Find where the given text appears and provide that cell's center as (X, Y) coordinate. 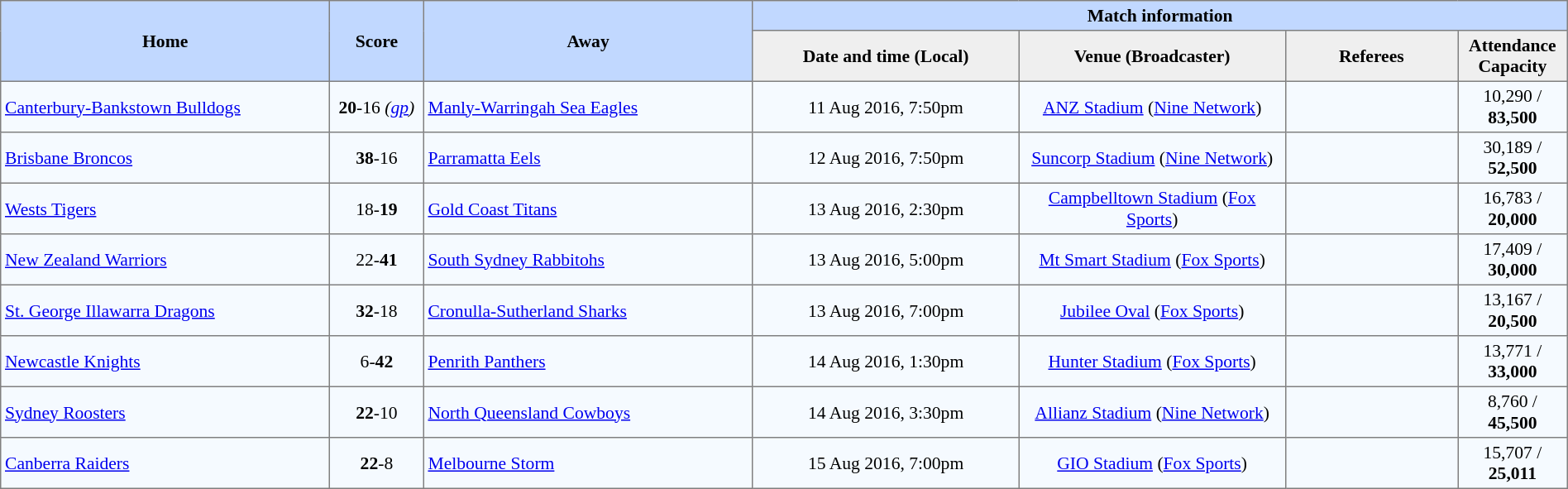
Manly-Warringah Sea Eagles (588, 107)
13,167 / 20,500 (1513, 310)
Wests Tigers (165, 209)
15 Aug 2016, 7:00pm (886, 463)
22-41 (377, 260)
13 Aug 2016, 5:00pm (886, 260)
15,707 / 25,011 (1513, 463)
Away (588, 41)
North Queensland Cowboys (588, 412)
GIO Stadium (Fox Sports) (1152, 463)
Match information (1159, 16)
Mt Smart Stadium (Fox Sports) (1152, 260)
Attendance Capacity (1513, 56)
South Sydney Rabbitohs (588, 260)
17,409 / 30,000 (1513, 260)
New Zealand Warriors (165, 260)
Allianz Stadium (Nine Network) (1152, 412)
14 Aug 2016, 1:30pm (886, 362)
Hunter Stadium (Fox Sports) (1152, 362)
Melbourne Storm (588, 463)
13 Aug 2016, 2:30pm (886, 209)
Cronulla-Sutherland Sharks (588, 310)
30,189 / 52,500 (1513, 158)
20-16 (gp) (377, 107)
Parramatta Eels (588, 158)
22-8 (377, 463)
22-10 (377, 412)
St. George Illawarra Dragons (165, 310)
16,783 / 20,000 (1513, 209)
18-19 (377, 209)
Brisbane Broncos (165, 158)
6-42 (377, 362)
Sydney Roosters (165, 412)
13 Aug 2016, 7:00pm (886, 310)
10,290 / 83,500 (1513, 107)
Venue (Broadcaster) (1152, 56)
Canberra Raiders (165, 463)
32-18 (377, 310)
Home (165, 41)
Referees (1371, 56)
14 Aug 2016, 3:30pm (886, 412)
Newcastle Knights (165, 362)
ANZ Stadium (Nine Network) (1152, 107)
Penrith Panthers (588, 362)
Canterbury-Bankstown Bulldogs (165, 107)
38-16 (377, 158)
Gold Coast Titans (588, 209)
Jubilee Oval (Fox Sports) (1152, 310)
11 Aug 2016, 7:50pm (886, 107)
13,771 / 33,000 (1513, 362)
12 Aug 2016, 7:50pm (886, 158)
Date and time (Local) (886, 56)
8,760 / 45,500 (1513, 412)
Score (377, 41)
Campbelltown Stadium (Fox Sports) (1152, 209)
Suncorp Stadium (Nine Network) (1152, 158)
